Return [x, y] of the center of cell containing provided text 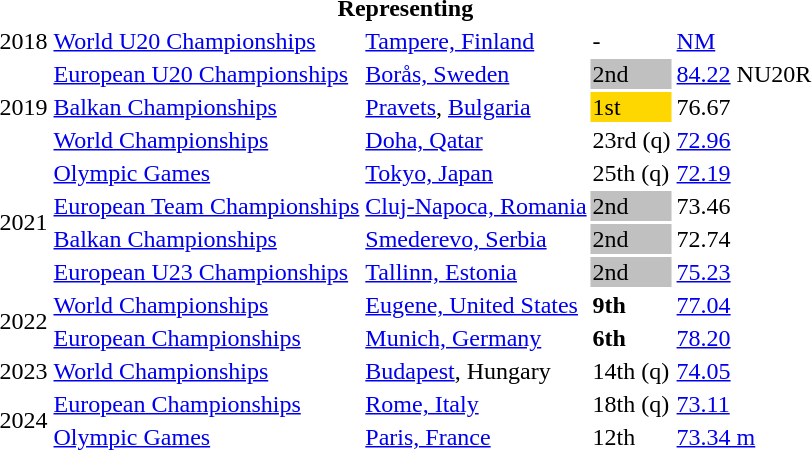
Borås, Sweden [476, 74]
9th [632, 305]
Olympic Games [206, 173]
23rd (q) [632, 140]
European Team Championships [206, 206]
Tokyo, Japan [476, 173]
1st [632, 107]
Smederevo, Serbia [476, 239]
European U23 Championships [206, 272]
Tampere, Finland [476, 41]
Rome, Italy [476, 404]
- [632, 41]
Pravets, Bulgaria [476, 107]
Budapest, Hungary [476, 371]
Cluj-Napoca, Romania [476, 206]
14th (q) [632, 371]
Eugene, United States [476, 305]
Munich, Germany [476, 338]
European U20 Championships [206, 74]
World U20 Championships [206, 41]
18th (q) [632, 404]
Tallinn, Estonia [476, 272]
6th [632, 338]
Doha, Qatar [476, 140]
25th (q) [632, 173]
